Determine the (X, Y) coordinate at the center of the cell enclosing the given text.  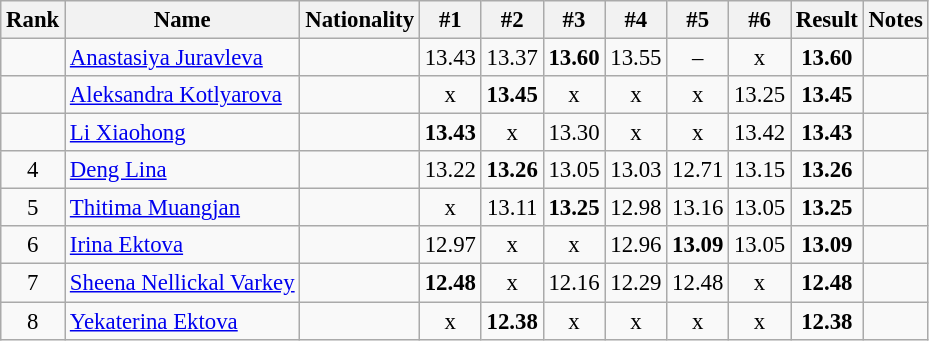
Irina Ektova (182, 245)
12.16 (574, 283)
12.96 (636, 245)
13.42 (760, 133)
Nationality (360, 20)
4 (33, 170)
Result (826, 20)
Li Xiaohong (182, 133)
Rank (33, 20)
Deng Lina (182, 170)
6 (33, 245)
12.98 (636, 208)
#2 (512, 20)
13.37 (512, 58)
13.22 (450, 170)
7 (33, 283)
13.15 (760, 170)
13.03 (636, 170)
12.29 (636, 283)
Name (182, 20)
13.30 (574, 133)
#6 (760, 20)
– (698, 58)
5 (33, 208)
13.55 (636, 58)
8 (33, 321)
Notes (896, 20)
#5 (698, 20)
Thitima Muangjan (182, 208)
Aleksandra Kotlyarova (182, 95)
Sheena Nellickal Varkey (182, 283)
#4 (636, 20)
12.71 (698, 170)
12.97 (450, 245)
13.11 (512, 208)
Anastasiya Juravleva (182, 58)
Yekaterina Ektova (182, 321)
#1 (450, 20)
#3 (574, 20)
13.16 (698, 208)
